Pinpoint the cell where the given text exists, returning its [X, Y] midpoint coordinate. 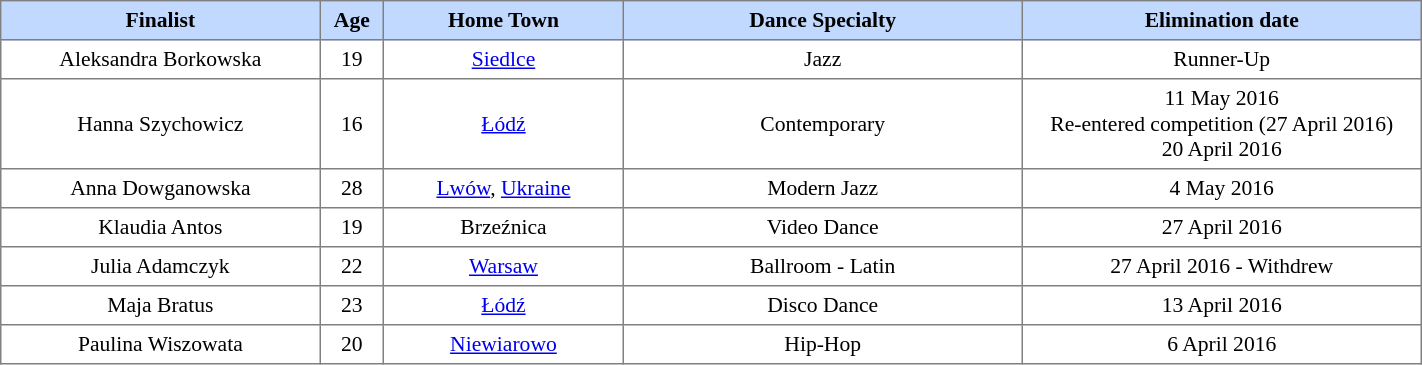
Home Town [504, 20]
Julia Adamczyk [160, 266]
Contemporary [822, 124]
Jazz [822, 60]
Age [352, 20]
Lwów, Ukraine [504, 188]
23 [352, 306]
Video Dance [822, 228]
Hanna Szychowicz [160, 124]
Aleksandra Borkowska [160, 60]
Dance Specialty [822, 20]
Warsaw [504, 266]
27 April 2016 [1222, 228]
20 [352, 344]
Paulina Wiszowata [160, 344]
Maja Bratus [160, 306]
13 April 2016 [1222, 306]
Modern Jazz [822, 188]
Ballroom - Latin [822, 266]
Klaudia Antos [160, 228]
22 [352, 266]
Brzeźnica [504, 228]
16 [352, 124]
Disco Dance [822, 306]
Anna Dowganowska [160, 188]
27 April 2016 - Withdrew [1222, 266]
6 April 2016 [1222, 344]
Siedlce [504, 60]
28 [352, 188]
Finalist [160, 20]
Hip-Hop [822, 344]
4 May 2016 [1222, 188]
Runner-Up [1222, 60]
Niewiarowo [504, 344]
Elimination date [1222, 20]
11 May 2016Re-entered competition (27 April 2016) 20 April 2016 [1222, 124]
